Determine the (x, y) coordinate at the center of the cell enclosing the given text.  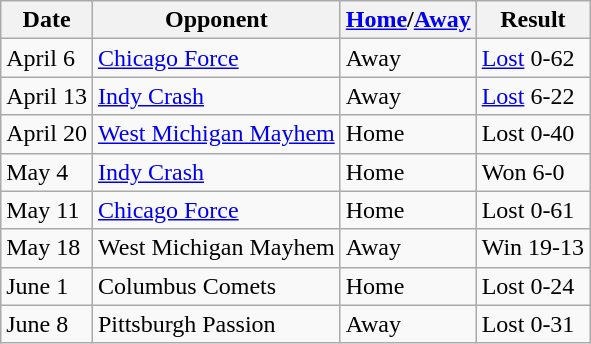
Opponent (216, 20)
Home/Away (408, 20)
June 1 (47, 286)
June 8 (47, 324)
May 4 (47, 172)
May 11 (47, 210)
Date (47, 20)
Lost 0-61 (532, 210)
April 20 (47, 134)
Lost 0-62 (532, 58)
May 18 (47, 248)
Lost 6-22 (532, 96)
Pittsburgh Passion (216, 324)
Win 19-13 (532, 248)
Result (532, 20)
April 6 (47, 58)
Lost 0-31 (532, 324)
April 13 (47, 96)
Columbus Comets (216, 286)
Lost 0-24 (532, 286)
Lost 0-40 (532, 134)
Won 6-0 (532, 172)
